Return [x, y] of the center of cell containing provided text 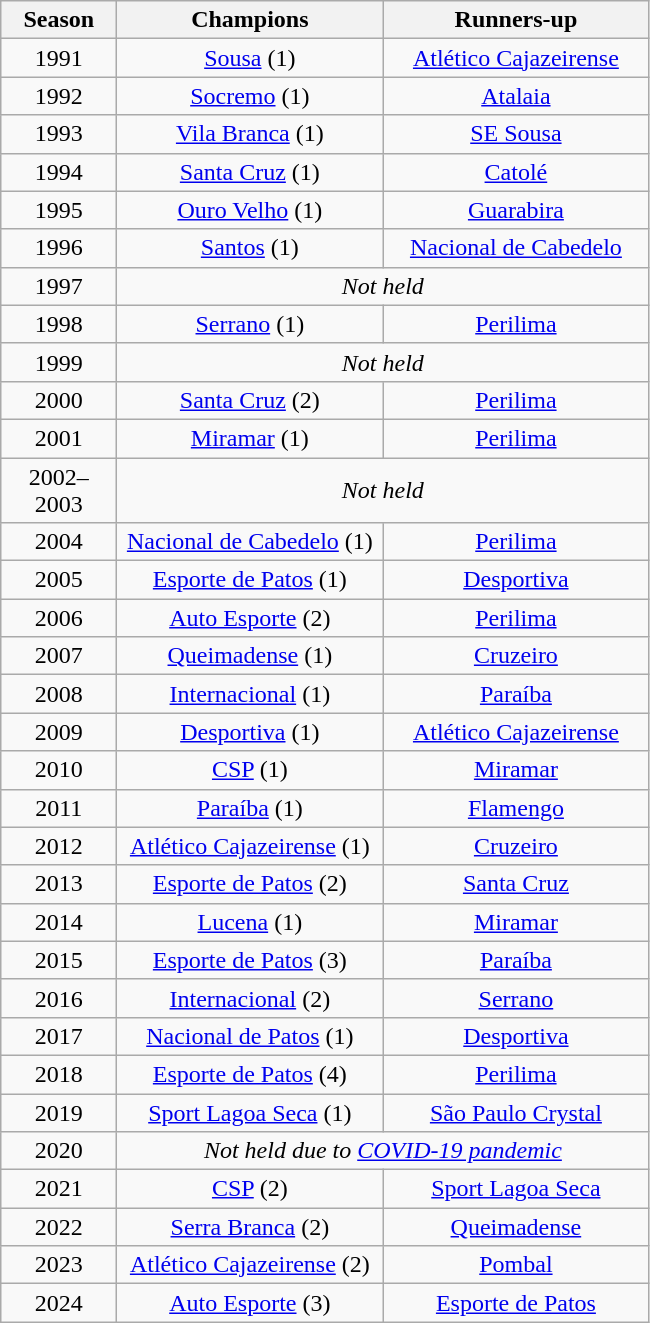
Esporte de Patos (1) [250, 580]
2008 [59, 694]
1997 [59, 286]
Atlético Cajazeirense (2) [250, 1265]
Vila Branca (1) [250, 134]
2000 [59, 400]
1994 [59, 172]
SE Sousa [516, 134]
CSP (1) [250, 770]
Serra Branca (2) [250, 1227]
Not held due to COVID-19 pandemic [383, 1151]
Internacional (1) [250, 694]
2007 [59, 656]
Auto Esporte (3) [250, 1303]
Pombal [516, 1265]
2018 [59, 1074]
2024 [59, 1303]
1995 [59, 210]
2017 [59, 1036]
2019 [59, 1113]
Catolé [516, 172]
Internacional (2) [250, 998]
2001 [59, 438]
2022 [59, 1227]
Sport Lagoa Seca (1) [250, 1113]
Sport Lagoa Seca [516, 1189]
São Paulo Crystal [516, 1113]
Queimadense (1) [250, 656]
Atlético Cajazeirense (1) [250, 846]
2021 [59, 1189]
Santa Cruz (2) [250, 400]
2011 [59, 808]
Socremo (1) [250, 96]
Santa Cruz [516, 884]
Auto Esporte (2) [250, 618]
Nacional de Cabedelo (1) [250, 542]
Flamengo [516, 808]
Miramar (1) [250, 438]
Season [59, 20]
Serrano [516, 998]
Serrano (1) [250, 324]
2020 [59, 1151]
1996 [59, 248]
2006 [59, 618]
2013 [59, 884]
Guarabira [516, 210]
Esporte de Patos (4) [250, 1074]
Sousa (1) [250, 58]
Nacional de Patos (1) [250, 1036]
2002–2003 [59, 490]
Lucena (1) [250, 922]
1998 [59, 324]
Santos (1) [250, 248]
Paraíba (1) [250, 808]
2004 [59, 542]
Esporte de Patos (2) [250, 884]
Desportiva (1) [250, 732]
Santa Cruz (1) [250, 172]
2015 [59, 960]
2009 [59, 732]
Esporte de Patos [516, 1303]
CSP (2) [250, 1189]
2014 [59, 922]
2023 [59, 1265]
Nacional de Cabedelo [516, 248]
2005 [59, 580]
Queimadense [516, 1227]
Esporte de Patos (3) [250, 960]
1992 [59, 96]
Champions [250, 20]
2010 [59, 770]
2012 [59, 846]
Atalaia [516, 96]
1993 [59, 134]
1991 [59, 58]
Ouro Velho (1) [250, 210]
Runners-up [516, 20]
2016 [59, 998]
1999 [59, 362]
